Extract the (X, Y) coordinate from the center of the cell holding the provided text.  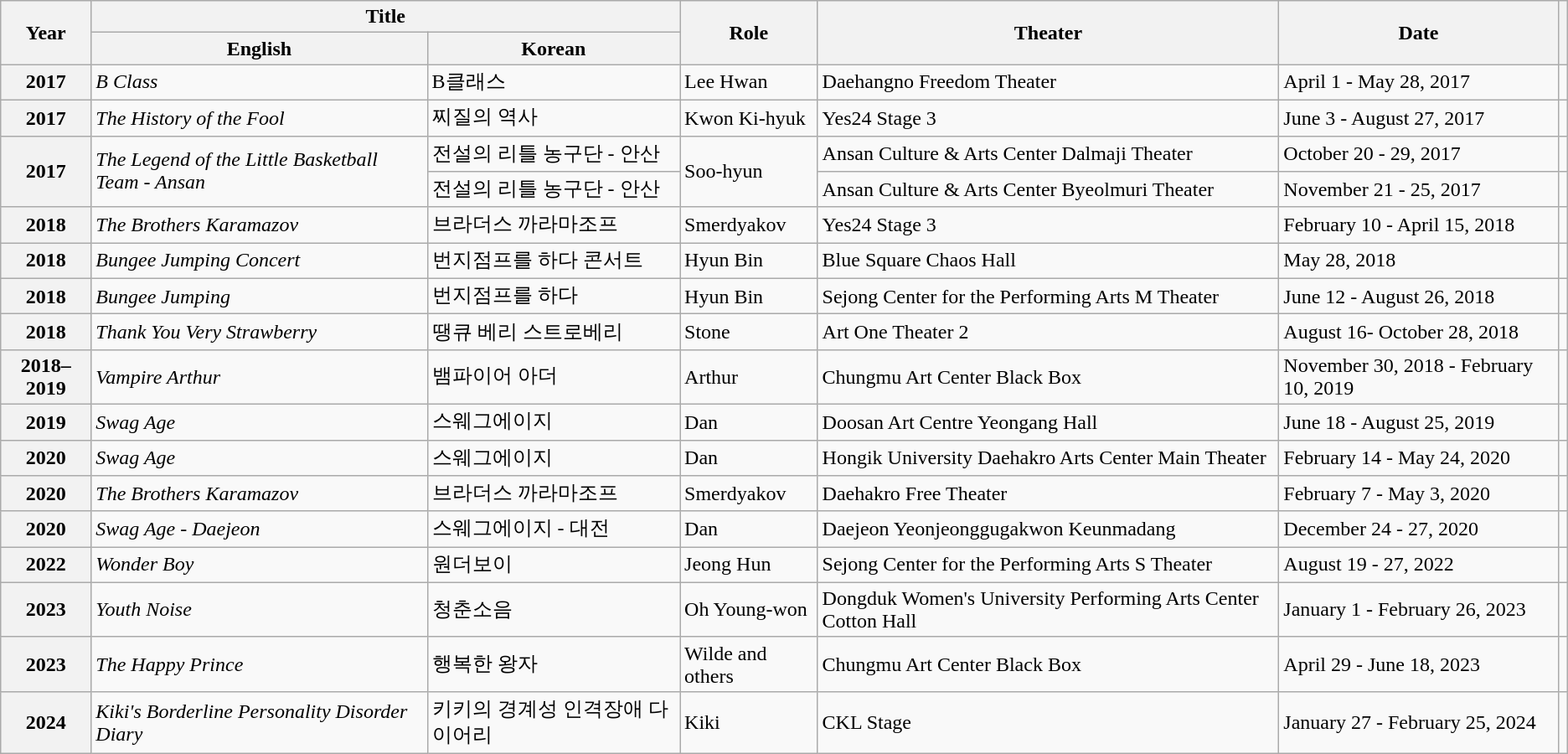
Wonder Boy (260, 565)
April 29 - June 18, 2023 (1419, 664)
CKL Stage (1049, 722)
Korean (554, 49)
행복한 왕자 (554, 664)
Wilde and others (749, 664)
Role (749, 33)
원더보이 (554, 565)
Sejong Center for the Performing Arts M Theater (1049, 297)
Hongik University Daehakro Arts Center Main Theater (1049, 457)
Sejong Center for the Performing Arts S Theater (1049, 565)
Kiki (749, 722)
Date (1419, 33)
Kwon Ki-hyuk (749, 117)
Oh Young-won (749, 610)
Doosan Art Centre Yeongang Hall (1049, 422)
April 1 - May 28, 2017 (1419, 82)
Stone (749, 332)
2019 (46, 422)
번지점프를 하다 콘서트 (554, 261)
Year (46, 33)
August 16- October 28, 2018 (1419, 332)
Bungee Jumping Concert (260, 261)
November 21 - 25, 2017 (1419, 189)
February 14 - May 24, 2020 (1419, 457)
2024 (46, 722)
Arthur (749, 377)
2022 (46, 565)
Daejeon Yeonjeonggugakwon Keunmadang (1049, 529)
The Legend of the Little Basketball Team - Ansan (260, 171)
B클래스 (554, 82)
청춘소음 (554, 610)
May 28, 2018 (1419, 261)
Ansan Culture & Arts Center Dalmaji Theater (1049, 154)
November 30, 2018 - February 10, 2019 (1419, 377)
뱀파이어 아더 (554, 377)
2018–2019 (46, 377)
The History of the Fool (260, 117)
December 24 - 27, 2020 (1419, 529)
June 12 - August 26, 2018 (1419, 297)
January 1 - February 26, 2023 (1419, 610)
찌질의 역사 (554, 117)
Youth Noise (260, 610)
August 19 - 27, 2022 (1419, 565)
B Class (260, 82)
Ansan Culture & Arts Center Byeolmuri Theater (1049, 189)
January 27 - February 25, 2024 (1419, 722)
Bungee Jumping (260, 297)
Dongduk Women's University Performing Arts Center Cotton Hall (1049, 610)
Lee Hwan (749, 82)
Swag Age - Daejeon (260, 529)
Kiki's Borderline Personality Disorder Diary (260, 722)
Thank You Very Strawberry (260, 332)
February 10 - April 15, 2018 (1419, 225)
스웨그에이지 - 대전 (554, 529)
Theater (1049, 33)
Vampire Arthur (260, 377)
Art One Theater 2 (1049, 332)
Title (385, 17)
June 3 - August 27, 2017 (1419, 117)
Blue Square Chaos Hall (1049, 261)
Soo-hyun (749, 171)
October 20 - 29, 2017 (1419, 154)
The Happy Prince (260, 664)
English (260, 49)
Daehangno Freedom Theater (1049, 82)
June 18 - August 25, 2019 (1419, 422)
번지점프를 하다 (554, 297)
February 7 - May 3, 2020 (1419, 494)
키키의 경계성 인격장애 다이어리 (554, 722)
땡큐 베리 스트로베리 (554, 332)
Jeong Hun (749, 565)
Daehakro Free Theater (1049, 494)
